Search for the cell housing the specified text and yield its (X, Y) center coordinate. 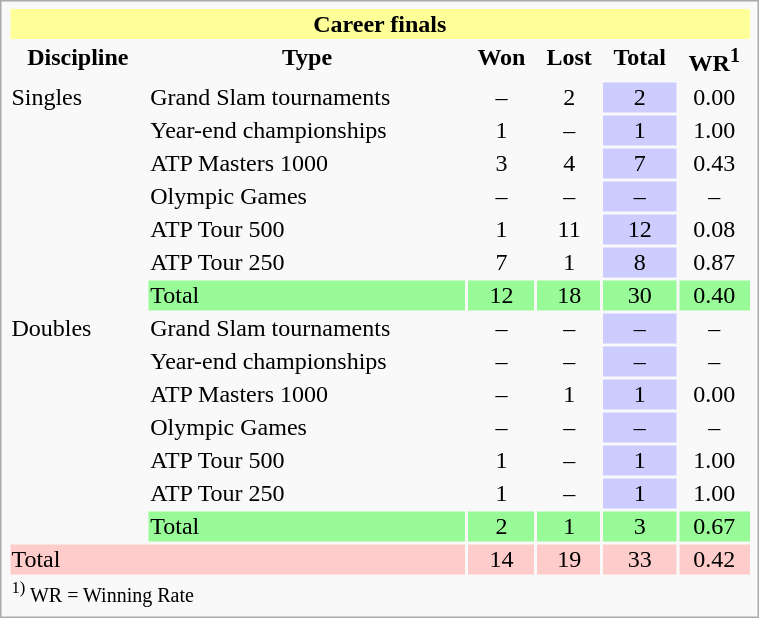
1) WR = Winning Rate (380, 593)
14 (501, 559)
Lost (570, 60)
30 (640, 295)
Doubles (78, 427)
19 (570, 559)
0.40 (714, 295)
Won (501, 60)
Discipline (78, 60)
4 (570, 163)
0.42 (714, 559)
0.43 (714, 163)
Singles (78, 196)
0.67 (714, 526)
18 (570, 295)
8 (640, 262)
33 (640, 559)
WR1 (714, 60)
Type (307, 60)
Career finals (380, 24)
0.87 (714, 262)
11 (570, 229)
0.08 (714, 229)
